Return the (X, Y) coordinate for the center point of the cell that contains the specified text.  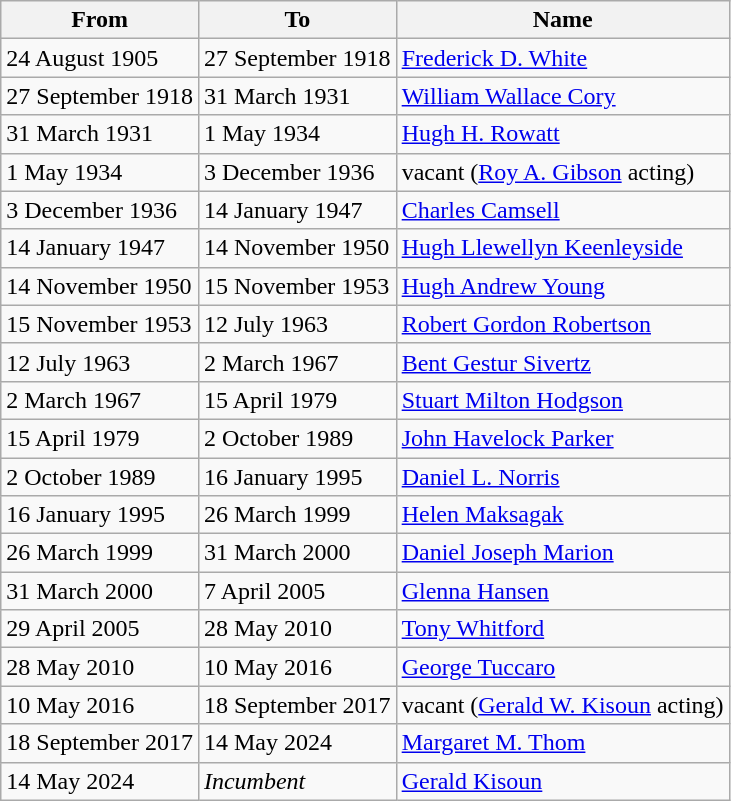
29 April 2005 (100, 629)
Frederick D. White (562, 58)
vacant (Gerald W. Kisoun acting) (562, 705)
Hugh Andrew Young (562, 286)
Gerald Kisoun (562, 781)
Charles Camsell (562, 210)
Hugh Llewellyn Keenleyside (562, 248)
Glenna Hansen (562, 591)
Name (562, 20)
To (297, 20)
From (100, 20)
John Havelock Parker (562, 438)
Tony Whitford (562, 629)
Hugh H. Rowatt (562, 134)
George Tuccaro (562, 667)
Stuart Milton Hodgson (562, 400)
Daniel Joseph Marion (562, 553)
Margaret M. Thom (562, 743)
Incumbent (297, 781)
vacant (Roy A. Gibson acting) (562, 172)
Bent Gestur Sivertz (562, 362)
Daniel L. Norris (562, 477)
Helen Maksagak (562, 515)
Robert Gordon Robertson (562, 324)
24 August 1905 (100, 58)
7 April 2005 (297, 591)
William Wallace Cory (562, 96)
